Provide the [X, Y] coordinate of the cell's center where the given text is located.  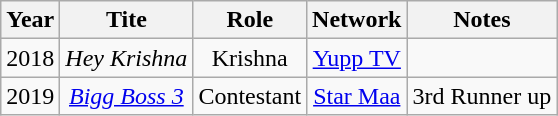
Krishna [250, 58]
Contestant [250, 96]
Network [357, 20]
3rd Runner up [482, 96]
Bigg Boss 3 [126, 96]
Role [250, 20]
Year [30, 20]
Star Maa [357, 96]
2018 [30, 58]
Notes [482, 20]
Yupp TV [357, 58]
Hey Krishna [126, 58]
Tite [126, 20]
2019 [30, 96]
